Search for the cell housing the specified text and yield its [x, y] center coordinate. 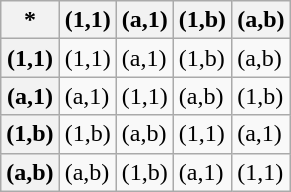
* [30, 20]
